For the text-containing cell, return its midpoint in [x, y] coordinate format. 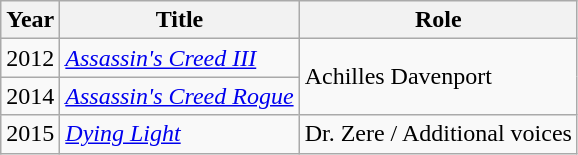
Assassin's Creed Rogue [180, 96]
2014 [30, 96]
Year [30, 20]
Assassin's Creed III [180, 58]
2015 [30, 134]
Dr. Zere / Additional voices [438, 134]
2012 [30, 58]
Role [438, 20]
Title [180, 20]
Dying Light [180, 134]
Achilles Davenport [438, 77]
